Pinpoint the cell where the given text exists, returning its [x, y] midpoint coordinate. 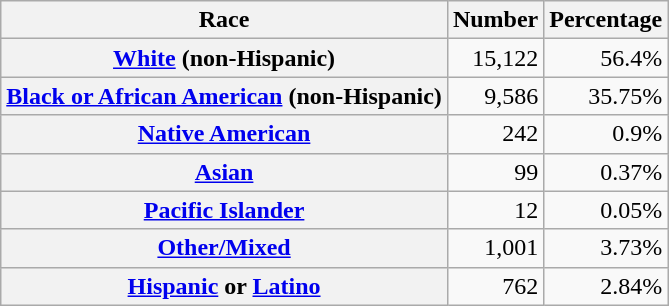
1,001 [495, 248]
Percentage [606, 20]
Asian [224, 172]
9,586 [495, 96]
56.4% [606, 58]
Pacific Islander [224, 210]
99 [495, 172]
2.84% [606, 286]
White (non-Hispanic) [224, 58]
762 [495, 286]
0.05% [606, 210]
Hispanic or Latino [224, 286]
12 [495, 210]
Race [224, 20]
242 [495, 134]
0.37% [606, 172]
Black or African American (non-Hispanic) [224, 96]
0.9% [606, 134]
Number [495, 20]
Native American [224, 134]
15,122 [495, 58]
3.73% [606, 248]
Other/Mixed [224, 248]
35.75% [606, 96]
